Detect which cell encompasses the target text, then output its [x, y] center coordinate. 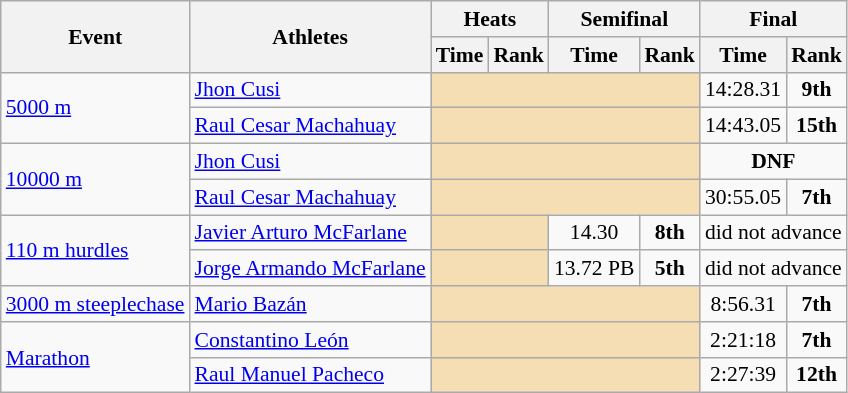
Final [774, 19]
110 m hurdles [96, 250]
14:43.05 [743, 126]
15th [816, 126]
14.30 [594, 233]
Javier Arturo McFarlane [310, 233]
DNF [774, 162]
Raul Manuel Pacheco [310, 375]
Marathon [96, 358]
3000 m steeplechase [96, 304]
8th [670, 233]
30:55.05 [743, 197]
5000 m [96, 108]
Constantino León [310, 340]
14:28.31 [743, 90]
5th [670, 269]
8:56.31 [743, 304]
Event [96, 36]
2:27:39 [743, 375]
2:21:18 [743, 340]
9th [816, 90]
13.72 PB [594, 269]
Athletes [310, 36]
Semifinal [624, 19]
Jorge Armando McFarlane [310, 269]
12th [816, 375]
Mario Bazán [310, 304]
Heats [490, 19]
10000 m [96, 180]
